Capture the cell that displays the provided text and extract its (X, Y) central coordinate. 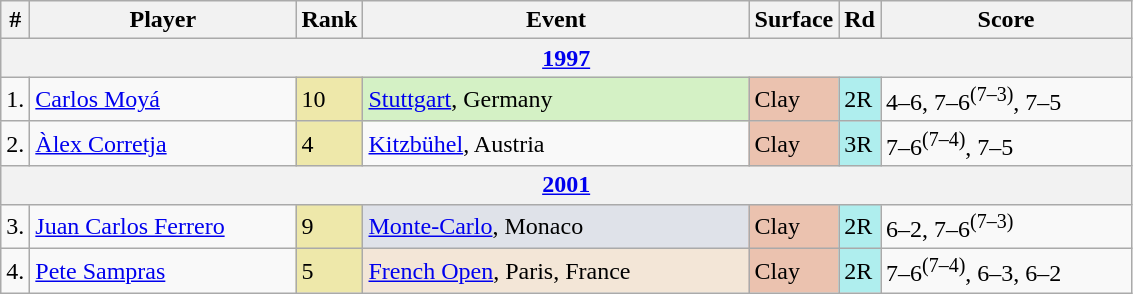
French Open, Paris, France (556, 272)
Kitzbühel, Austria (556, 144)
10 (330, 100)
Surface (794, 20)
3R (860, 144)
5 (330, 272)
4 (330, 144)
4. (16, 272)
9 (330, 226)
Event (556, 20)
Player (163, 20)
# (16, 20)
4–6, 7–6(7–3), 7–5 (1006, 100)
Àlex Corretja (163, 144)
1997 (566, 58)
Stuttgart, Germany (556, 100)
6–2, 7–6(7–3) (1006, 226)
2. (16, 144)
Carlos Moyá (163, 100)
1. (16, 100)
Score (1006, 20)
2001 (566, 185)
7–6(7–4), 6–3, 6–2 (1006, 272)
Pete Sampras (163, 272)
Rank (330, 20)
Monte-Carlo, Monaco (556, 226)
7–6(7–4), 7–5 (1006, 144)
Rd (860, 20)
Juan Carlos Ferrero (163, 226)
3. (16, 226)
